Extract the [X, Y] coordinate from the center of the cell holding the provided text.  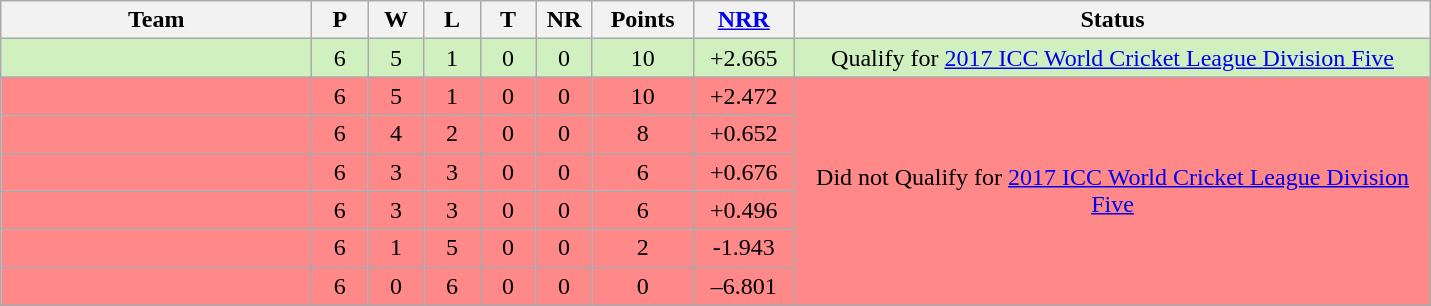
+0.676 [744, 172]
Team [156, 20]
+2.472 [744, 96]
+2.665 [744, 58]
Did not Qualify for 2017 ICC World Cricket League Division Five [1112, 191]
Status [1112, 20]
T [508, 20]
NR [564, 20]
L [452, 20]
P [340, 20]
+0.652 [744, 134]
NRR [744, 20]
Qualify for 2017 ICC World Cricket League Division Five [1112, 58]
-1.943 [744, 248]
4 [396, 134]
8 [642, 134]
+0.496 [744, 210]
W [396, 20]
–6.801 [744, 286]
Points [642, 20]
